Scan for the cell matching the given text and deliver its [X, Y] coordinate at center. 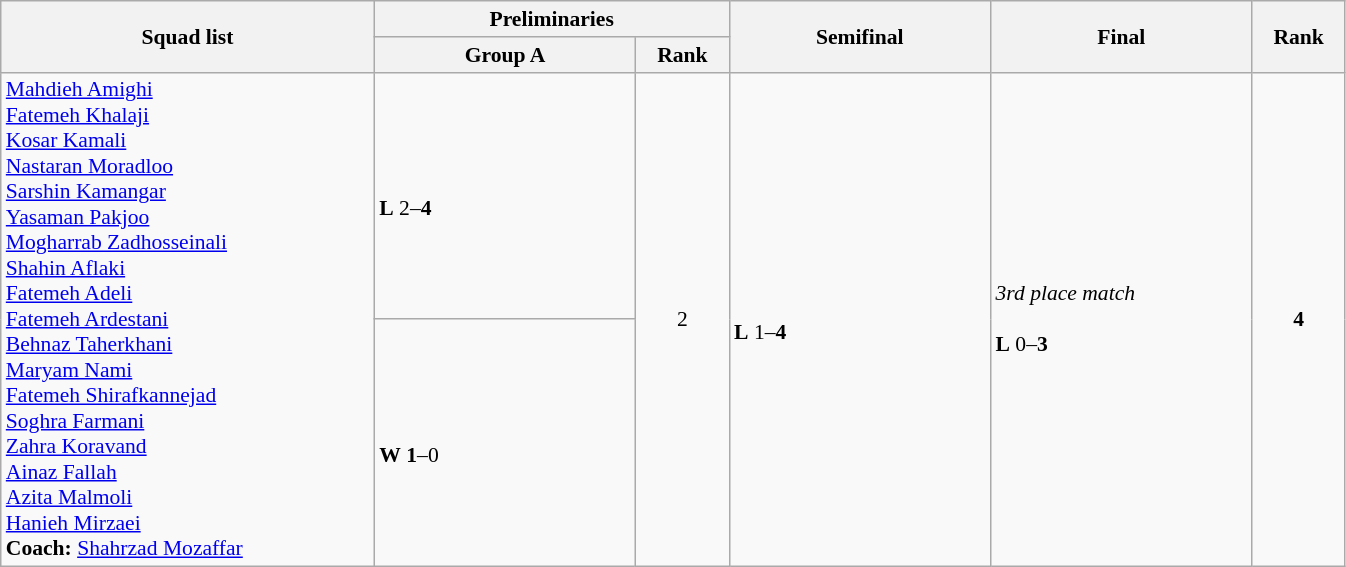
W 1–0 [504, 444]
Squad list [188, 36]
Final [1120, 36]
L 1–4 [860, 320]
Group A [504, 55]
Preliminaries [552, 19]
Semifinal [860, 36]
L 2–4 [504, 196]
3rd place matchL 0–3 [1120, 320]
2 [682, 320]
4 [1298, 320]
